Search for the cell housing the specified text and yield its (x, y) center coordinate. 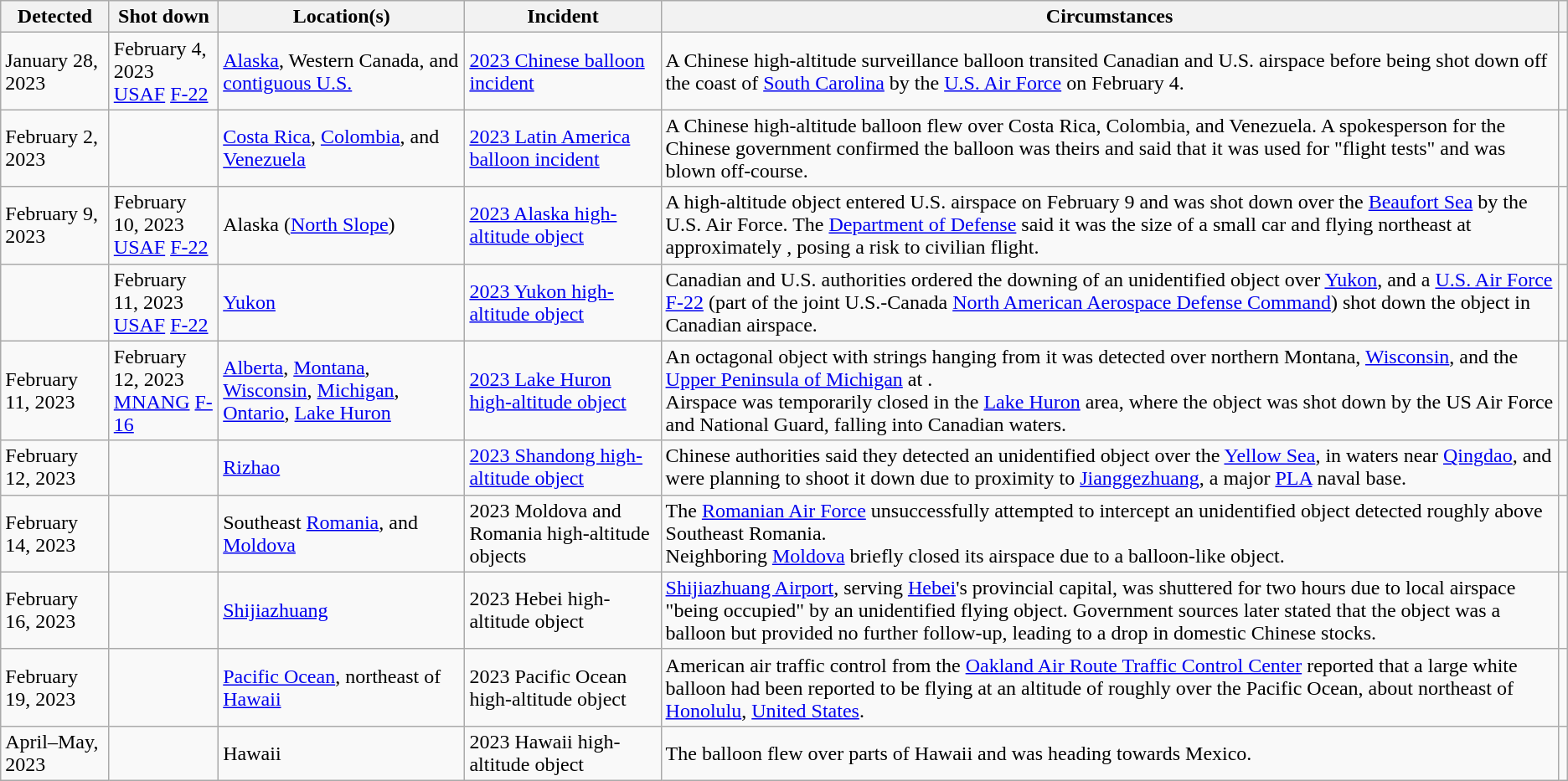
Yukon (342, 302)
Southeast Romania, and Moldova (342, 533)
2023 Hebei high-altitude object (563, 610)
February 11, 2023 USAF F-22 (163, 302)
Rizhao (342, 467)
2023 Moldova and Romania high-altitude objects (563, 533)
Incident (563, 17)
2023 Chinese balloon incident (563, 71)
February 9, 2023 (55, 225)
2023 Shandong high-altitude object (563, 467)
2023 Latin America balloon incident (563, 148)
2023 Yukon high-altitude object (563, 302)
Alaska, Western Canada, and contiguous U.S. (342, 71)
2023 Lake Huron high-altitude object (563, 390)
April–May, 2023 (55, 753)
February 19, 2023 (55, 687)
February 12, 2023MNANG F-16 (163, 390)
Shot down (163, 17)
The balloon flew over parts of Hawaii and was heading towards Mexico. (1109, 753)
February 16, 2023 (55, 610)
Alaska (North Slope) (342, 225)
Shijiazhuang (342, 610)
February 14, 2023 (55, 533)
February 11, 2023 (55, 390)
February 12, 2023 (55, 467)
February 2, 2023 (55, 148)
2023 Alaska high-altitude object (563, 225)
February 10, 2023 USAF F-22 (163, 225)
January 28, 2023 (55, 71)
Detected (55, 17)
Costa Rica, Colombia, and Venezuela (342, 148)
February 4, 2023 USAF F-22 (163, 71)
Circumstances (1109, 17)
Location(s) (342, 17)
Pacific Ocean, northeast of Hawaii (342, 687)
Alberta, Montana, Wisconsin, Michigan, Ontario, Lake Huron (342, 390)
2023 Hawaii high-altitude object (563, 753)
Hawaii (342, 753)
2023 Pacific Ocean high-altitude object (563, 687)
